Scan for the cell matching the given text and deliver its [x, y] coordinate at center. 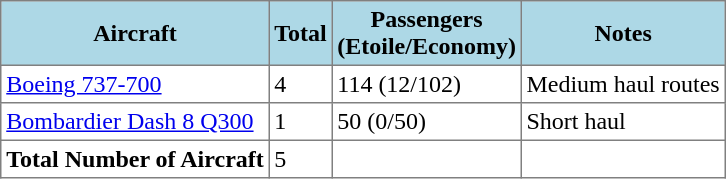
Boeing 737-700 [135, 84]
114 (12/102) [426, 84]
Medium haul routes [623, 84]
Total Number of Aircraft [135, 159]
Bombardier Dash 8 Q300 [135, 122]
Notes [623, 33]
Short haul [623, 122]
5 [300, 159]
Aircraft [135, 33]
Total [300, 33]
1 [300, 122]
4 [300, 84]
50 (0/50) [426, 122]
Passengers(Etoile/Economy) [426, 33]
